Extract the (X, Y) coordinate from the center of the cell holding the provided text.  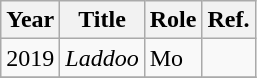
2019 (30, 58)
Role (173, 20)
Year (30, 20)
Laddoo (102, 58)
Mo (173, 58)
Title (102, 20)
Ref. (228, 20)
